Extract the (X, Y) coordinate from the center of the cell holding the provided text.  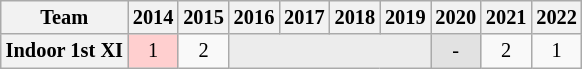
2021 (506, 17)
2019 (405, 17)
Indoor 1st XI (64, 51)
2022 (556, 17)
- (455, 51)
2016 (254, 17)
2020 (455, 17)
2017 (304, 17)
Team (64, 17)
2015 (203, 17)
2014 (153, 17)
2018 (355, 17)
